Find where the given text appears and provide that cell's center as (x, y) coordinate. 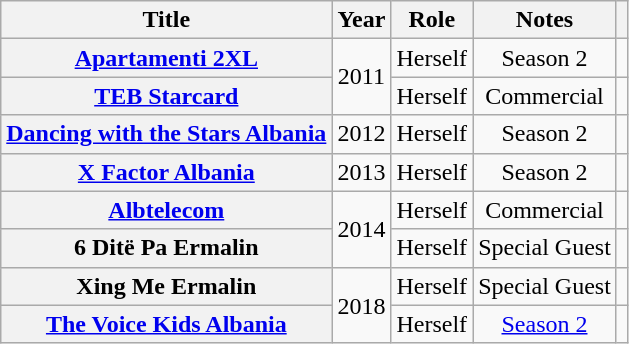
X Factor Albania (166, 172)
Role (432, 20)
Xing Me Ermalin (166, 286)
2013 (362, 172)
Apartamenti 2XL (166, 58)
Title (166, 20)
Dancing with the Stars Albania (166, 134)
TEB Starcard (166, 96)
2018 (362, 305)
6 Ditë Pa Ermalin (166, 248)
2012 (362, 134)
Albtelecom (166, 210)
2014 (362, 229)
The Voice Kids Albania (166, 324)
Notes (545, 20)
Year (362, 20)
2011 (362, 77)
